Determine the [x, y] coordinate at the center of the cell enclosing the given text.  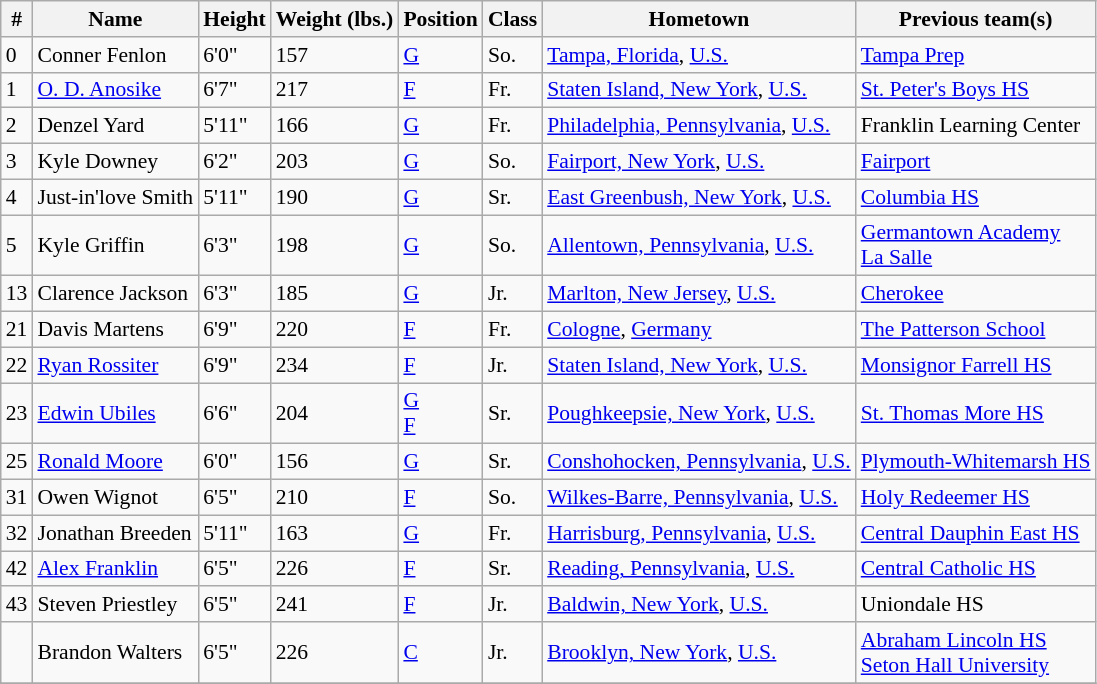
157 [335, 55]
156 [335, 462]
25 [17, 462]
The Patterson School [976, 330]
6'7" [234, 90]
6'2" [234, 162]
32 [17, 533]
3 [17, 162]
Conner Fenlon [115, 55]
Hometown [699, 19]
198 [335, 246]
# [17, 19]
Abraham Lincoln HSSeton Hall University [976, 652]
1 [17, 90]
Germantown AcademyLa Salle [976, 246]
Central Catholic HS [976, 569]
Uniondale HS [976, 605]
4 [17, 197]
234 [335, 365]
Edwin Ubiles [115, 414]
Alex Franklin [115, 569]
Weight (lbs.) [335, 19]
C [440, 652]
13 [17, 294]
Tampa Prep [976, 55]
Wilkes-Barre, Pennsylvania, U.S. [699, 498]
5 [17, 246]
Just-in'love Smith [115, 197]
Fairport, New York, U.S. [699, 162]
Fairport [976, 162]
220 [335, 330]
Tampa, Florida, U.S. [699, 55]
6'6" [234, 414]
Denzel Yard [115, 126]
Ryan Rossiter [115, 365]
203 [335, 162]
42 [17, 569]
210 [335, 498]
21 [17, 330]
Monsignor Farrell HS [976, 365]
Position [440, 19]
Owen Wignot [115, 498]
Class [512, 19]
204 [335, 414]
163 [335, 533]
Cherokee [976, 294]
Franklin Learning Center [976, 126]
GF [440, 414]
31 [17, 498]
Brooklyn, New York, U.S. [699, 652]
Clarence Jackson [115, 294]
O. D. Anosike [115, 90]
Previous team(s) [976, 19]
Brandon Walters [115, 652]
241 [335, 605]
Plymouth-Whitemarsh HS [976, 462]
Davis Martens [115, 330]
43 [17, 605]
East Greenbush, New York, U.S. [699, 197]
Cologne, Germany [699, 330]
2 [17, 126]
St. Peter's Boys HS [976, 90]
190 [335, 197]
Holy Redeemer HS [976, 498]
Philadelphia, Pennsylvania, U.S. [699, 126]
217 [335, 90]
185 [335, 294]
Baldwin, New York, U.S. [699, 605]
Allentown, Pennsylvania, U.S. [699, 246]
23 [17, 414]
Poughkeepsie, New York, U.S. [699, 414]
22 [17, 365]
Jonathan Breeden [115, 533]
Steven Priestley [115, 605]
Marlton, New Jersey, U.S. [699, 294]
Columbia HS [976, 197]
Ronald Moore [115, 462]
Reading, Pennsylvania, U.S. [699, 569]
Height [234, 19]
166 [335, 126]
St. Thomas More HS [976, 414]
Name [115, 19]
Harrisburg, Pennsylvania, U.S. [699, 533]
0 [17, 55]
Central Dauphin East HS [976, 533]
Kyle Griffin [115, 246]
Kyle Downey [115, 162]
Conshohocken, Pennsylvania, U.S. [699, 462]
